Find where the given text appears and provide that cell's center as (X, Y) coordinate. 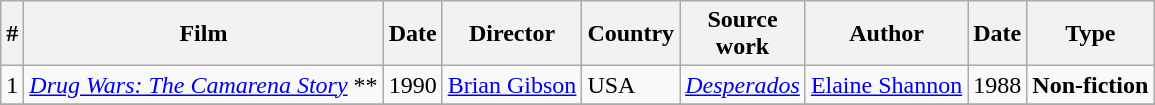
1988 (998, 85)
USA (631, 85)
Drug Wars: The Camarena Story ** (204, 85)
Type (1090, 34)
Author (886, 34)
Country (631, 34)
1990 (412, 85)
Non-fiction (1090, 85)
Sourcework (743, 34)
1 (12, 85)
Director (512, 34)
Brian Gibson (512, 85)
# (12, 34)
Film (204, 34)
Elaine Shannon (886, 85)
Desperados (743, 85)
